Return the [x, y] coordinate for the center point of the cell that contains the specified text.  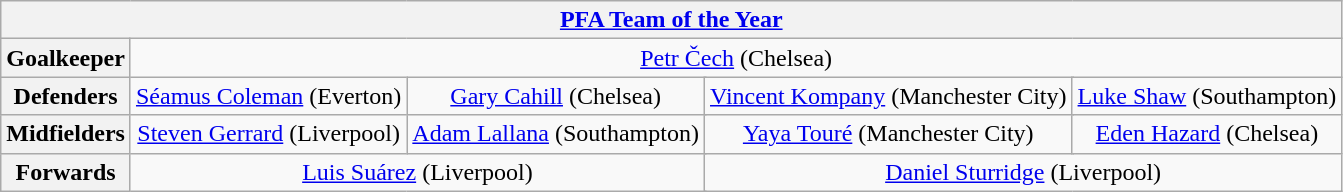
Séamus Coleman (Everton) [268, 96]
Defenders [66, 96]
PFA Team of the Year [672, 20]
Vincent Kompany (Manchester City) [888, 96]
Luis Suárez (Liverpool) [417, 172]
Yaya Touré (Manchester City) [888, 134]
Forwards [66, 172]
Luke Shaw (Southampton) [1207, 96]
Petr Čech (Chelsea) [736, 58]
Eden Hazard (Chelsea) [1207, 134]
Gary Cahill (Chelsea) [556, 96]
Daniel Sturridge (Liverpool) [1022, 172]
Midfielders [66, 134]
Goalkeeper [66, 58]
Steven Gerrard (Liverpool) [268, 134]
Adam Lallana (Southampton) [556, 134]
